Extract the (x, y) coordinate from the center of the cell holding the provided text.  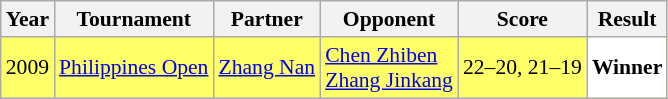
Winner (628, 68)
Philippines Open (134, 68)
Chen Zhiben Zhang Jinkang (389, 68)
Tournament (134, 19)
Year (28, 19)
2009 (28, 68)
Result (628, 19)
Opponent (389, 19)
Zhang Nan (266, 68)
Partner (266, 19)
Score (522, 19)
22–20, 21–19 (522, 68)
